Identify which cell holds the provided text, then report its [X, Y] central coordinate. 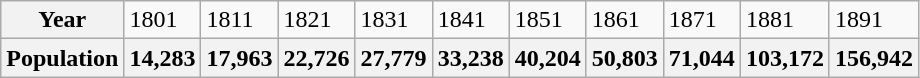
1891 [874, 20]
50,803 [624, 58]
22,726 [316, 58]
1871 [702, 20]
156,942 [874, 58]
Year [62, 20]
71,044 [702, 58]
1851 [548, 20]
Population [62, 58]
103,172 [784, 58]
1811 [240, 20]
1801 [162, 20]
1821 [316, 20]
1861 [624, 20]
27,779 [394, 58]
1841 [470, 20]
40,204 [548, 58]
1831 [394, 20]
17,963 [240, 58]
14,283 [162, 58]
33,238 [470, 58]
1881 [784, 20]
